Locate the cell with the specified text and output its [X, Y] center coordinate. 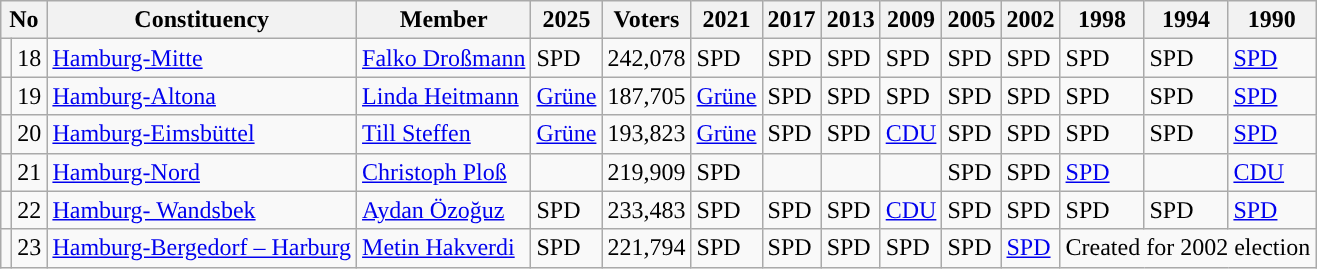
Voters [646, 20]
No [24, 20]
2002 [1030, 20]
1994 [1186, 20]
20 [30, 134]
Constituency [202, 20]
221,794 [646, 248]
187,705 [646, 96]
Hamburg-Altona [202, 96]
2005 [972, 20]
23 [30, 248]
Metin Hakverdi [444, 248]
18 [30, 58]
2013 [850, 20]
2009 [911, 20]
219,909 [646, 172]
Hamburg- Wandsbek [202, 210]
Falko Droßmann [444, 58]
Hamburg-Bergedorf – Harburg [202, 248]
21 [30, 172]
Aydan Özoğuz [444, 210]
Till Steffen [444, 134]
1998 [1102, 20]
233,483 [646, 210]
193,823 [646, 134]
Member [444, 20]
19 [30, 96]
Hamburg-Mitte [202, 58]
Hamburg-Nord [202, 172]
Linda Heitmann [444, 96]
2017 [792, 20]
1990 [1272, 20]
Hamburg-Eimsbüttel [202, 134]
242,078 [646, 58]
2021 [726, 20]
Christoph Ploß [444, 172]
22 [30, 210]
Created for 2002 election [1188, 248]
2025 [566, 20]
